Detect which cell encompasses the target text, then output its (x, y) center coordinate. 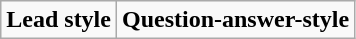
Question-answer-style (235, 20)
Lead style (59, 20)
